Capture the cell that displays the provided text and extract its (x, y) central coordinate. 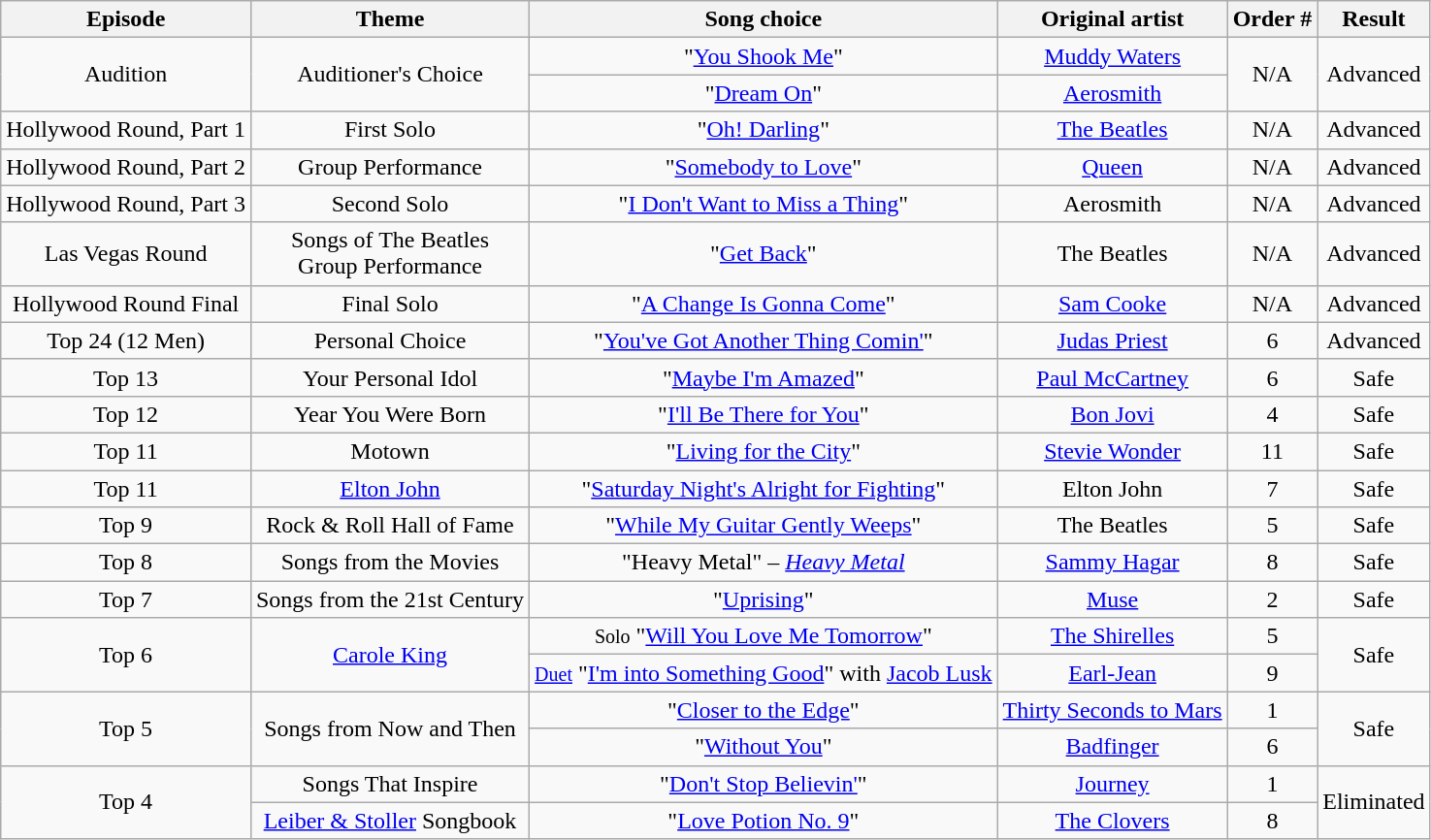
Top 13 (126, 377)
Earl-Jean (1112, 673)
Sam Cooke (1112, 304)
Hollywood Round, Part 2 (126, 167)
"Maybe I'm Amazed" (764, 377)
4 (1273, 414)
Songs from the 21st Century (390, 599)
Year You Were Born (390, 414)
Thirty Seconds to Mars (1112, 710)
Auditioner's Choice (390, 75)
Duet "I'm into Something Good" with Jacob Lusk (764, 673)
Sammy Hagar (1112, 563)
Theme (390, 19)
11 (1273, 451)
"While My Guitar Gently Weeps" (764, 526)
Top 5 (126, 728)
Top 6 (126, 655)
"You Shook Me" (764, 56)
Stevie Wonder (1112, 451)
Top 8 (126, 563)
Songs from the Movies (390, 563)
Songs from Now and Then (390, 728)
Order # (1273, 19)
Judas Priest (1112, 340)
Songs of The Beatles Group Performance (390, 254)
Personal Choice (390, 340)
Muse (1112, 599)
9 (1273, 673)
2 (1273, 599)
"Heavy Metal" – Heavy Metal (764, 563)
Top 24 (12 Men) (126, 340)
Song choice (764, 19)
Eliminated (1374, 802)
Second Solo (390, 204)
"Living for the City" (764, 451)
"Without You" (764, 747)
"Get Back" (764, 254)
Hollywood Round, Part 1 (126, 130)
Bon Jovi (1112, 414)
"Somebody to Love" (764, 167)
The Shirelles (1112, 636)
The Clovers (1112, 821)
Audition (126, 75)
Muddy Waters (1112, 56)
"Don't Stop Believin'" (764, 784)
"Dream On" (764, 93)
Top 9 (126, 526)
Leiber & Stoller Songbook (390, 821)
"Uprising" (764, 599)
7 (1273, 488)
Group Performance (390, 167)
Episode (126, 19)
Top 4 (126, 802)
Solo "Will You Love Me Tomorrow" (764, 636)
"Saturday Night's Alright for Fighting" (764, 488)
"I'll Be There for You" (764, 414)
Rock & Roll Hall of Fame (390, 526)
Your Personal Idol (390, 377)
Original artist (1112, 19)
Top 7 (126, 599)
"You've Got Another Thing Comin'" (764, 340)
Carole King (390, 655)
Paul McCartney (1112, 377)
"Closer to the Edge" (764, 710)
Queen (1112, 167)
"A Change Is Gonna Come" (764, 304)
"Love Potion No. 9" (764, 821)
Badfinger (1112, 747)
"Oh! Darling" (764, 130)
Top 12 (126, 414)
Hollywood Round, Part 3 (126, 204)
Journey (1112, 784)
First Solo (390, 130)
Songs That Inspire (390, 784)
Hollywood Round Final (126, 304)
Final Solo (390, 304)
Result (1374, 19)
Motown (390, 451)
"I Don't Want to Miss a Thing" (764, 204)
Las Vegas Round (126, 254)
